Capture the cell that displays the provided text and extract its (X, Y) central coordinate. 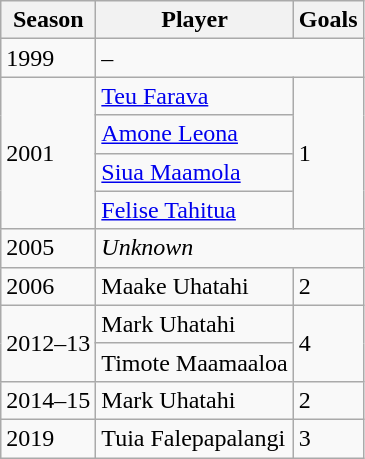
2014–15 (48, 400)
Unknown (230, 248)
Goals (328, 20)
Maake Uhatahi (194, 286)
2005 (48, 248)
Siua Maamola (194, 172)
2012–13 (48, 343)
3 (328, 438)
Felise Tahitua (194, 210)
Tuia Falepapalangi (194, 438)
Player (194, 20)
1999 (48, 58)
2006 (48, 286)
Timote Maamaaloa (194, 362)
1 (328, 153)
Amone Leona (194, 134)
2019 (48, 438)
Teu Farava (194, 96)
2001 (48, 153)
– (230, 58)
Season (48, 20)
4 (328, 343)
